From the cell containing the given text, extract its center point as (x, y) coordinate. 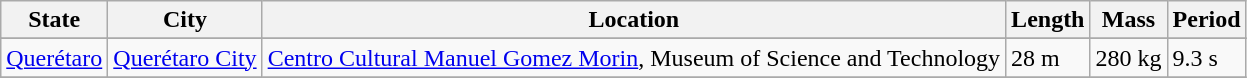
280 kg (1128, 58)
Period (1206, 20)
Location (634, 20)
Querétaro City (185, 58)
Centro Cultural Manuel Gomez Morin, Museum of Science and Technology (634, 58)
City (185, 20)
State (54, 20)
Querétaro (54, 58)
28 m (1048, 58)
Length (1048, 20)
Mass (1128, 20)
9.3 s (1206, 58)
